Determine the (x, y) coordinate at the center of the cell enclosing the given text.  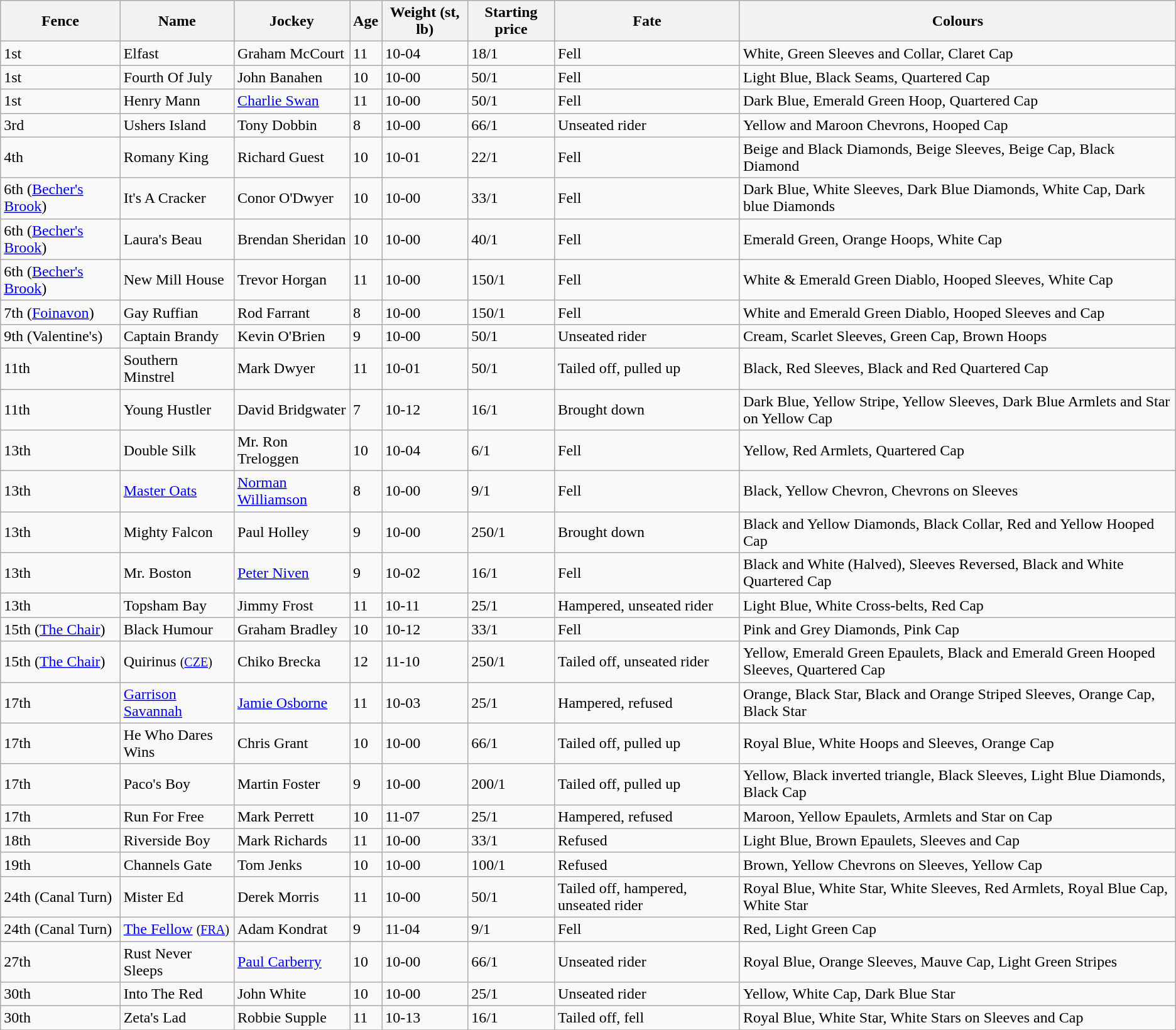
Tailed off, unseated rider (647, 662)
Fence (60, 21)
10-11 (425, 605)
The Fellow (FRA) (177, 929)
Riverside Boy (177, 840)
Mighty Falcon (177, 533)
40/1 (511, 239)
27th (60, 961)
Royal Blue, White Star, White Sleeves, Red Armlets, Royal Blue Cap, White Star (957, 897)
Laura's Beau (177, 239)
Yellow, Red Armlets, Quartered Cap (957, 451)
Conor O'Dwyer (291, 198)
Tailed off, fell (647, 1018)
John White (291, 994)
Topsham Bay (177, 605)
200/1 (511, 784)
Paul Carberry (291, 961)
Yellow, Black inverted triangle, Black Sleeves, Light Blue Diamonds, Black Cap (957, 784)
10-03 (425, 702)
12 (366, 662)
Brown, Yellow Chevrons on Sleeves, Yellow Cap (957, 864)
Charlie Swan (291, 101)
Tailed off, hampered, unseated rider (647, 897)
Channels Gate (177, 864)
Black and White (Halved), Sleeves Reversed, Black and White Quartered Cap (957, 573)
11-07 (425, 816)
Jamie Osborne (291, 702)
Black and Yellow Diamonds, Black Collar, Red and Yellow Hooped Cap (957, 533)
Paul Holley (291, 533)
Pink and Grey Diamonds, Pink Cap (957, 629)
6/1 (511, 451)
Brendan Sheridan (291, 239)
White, Green Sleeves and Collar, Claret Cap (957, 53)
Mark Richards (291, 840)
Starting price (511, 21)
Into The Red (177, 994)
Royal Blue, White Star, White Stars on Sleeves and Cap (957, 1018)
Colours (957, 21)
Graham McCourt (291, 53)
Cream, Scarlet Sleeves, Green Cap, Brown Hoops (957, 336)
9th (Valentine's) (60, 336)
White & Emerald Green Diablo, Hooped Sleeves, White Cap (957, 280)
Black, Yellow Chevron, Chevrons on Sleeves (957, 491)
4th (60, 157)
Age (366, 21)
Red, Light Green Cap (957, 929)
18th (60, 840)
Tony Dobbin (291, 125)
3rd (60, 125)
Fate (647, 21)
Captain Brandy (177, 336)
Chiko Brecka (291, 662)
Martin Foster (291, 784)
Ushers Island (177, 125)
10-02 (425, 573)
Royal Blue, White Hoops and Sleeves, Orange Cap (957, 744)
Norman Williamson (291, 491)
Light Blue, Black Seams, Quartered Cap (957, 77)
He Who Dares Wins (177, 744)
7 (366, 409)
New Mill House (177, 280)
11-04 (425, 929)
Rust Never Sleeps (177, 961)
22/1 (511, 157)
Dark Blue, White Sleeves, Dark Blue Diamonds, White Cap, Dark blue Diamonds (957, 198)
White and Emerald Green Diablo, Hooped Sleeves and Cap (957, 312)
Mr. Boston (177, 573)
Fourth Of July (177, 77)
7th (Foinavon) (60, 312)
Henry Mann (177, 101)
Dark Blue, Yellow Stripe, Yellow Sleeves, Dark Blue Armlets and Star on Yellow Cap (957, 409)
Maroon, Yellow Epaulets, Armlets and Star on Cap (957, 816)
Kevin O'Brien (291, 336)
Yellow, Emerald Green Epaulets, Black and Emerald Green Hooped Sleeves, Quartered Cap (957, 662)
Mark Perrett (291, 816)
Jockey (291, 21)
Rod Farrant (291, 312)
Emerald Green, Orange Hoops, White Cap (957, 239)
John Banahen (291, 77)
Black Humour (177, 629)
Mr. Ron Treloggen (291, 451)
18/1 (511, 53)
Hampered, unseated rider (647, 605)
It's A Cracker (177, 198)
Double Silk (177, 451)
Black, Red Sleeves, Black and Red Quartered Cap (957, 368)
Name (177, 21)
Yellow, White Cap, Dark Blue Star (957, 994)
Orange, Black Star, Black and Orange Striped Sleeves, Orange Cap, Black Star (957, 702)
Young Hustler (177, 409)
Southern Minstrel (177, 368)
Gay Ruffian (177, 312)
Paco's Boy (177, 784)
Peter Niven (291, 573)
Light Blue, White Cross-belts, Red Cap (957, 605)
Graham Bradley (291, 629)
Chris Grant (291, 744)
Garrison Savannah (177, 702)
11-10 (425, 662)
Jimmy Frost (291, 605)
Derek Morris (291, 897)
Romany King (177, 157)
Elfast (177, 53)
Robbie Supple (291, 1018)
19th (60, 864)
Zeta's Lad (177, 1018)
Weight (st, lb) (425, 21)
David Bridgwater (291, 409)
Trevor Horgan (291, 280)
Adam Kondrat (291, 929)
Dark Blue, Emerald Green Hoop, Quartered Cap (957, 101)
Richard Guest (291, 157)
Run For Free (177, 816)
Tom Jenks (291, 864)
10-13 (425, 1018)
Light Blue, Brown Epaulets, Sleeves and Cap (957, 840)
Beige and Black Diamonds, Beige Sleeves, Beige Cap, Black Diamond (957, 157)
Master Oats (177, 491)
Royal Blue, Orange Sleeves, Mauve Cap, Light Green Stripes (957, 961)
Yellow and Maroon Chevrons, Hooped Cap (957, 125)
Mister Ed (177, 897)
100/1 (511, 864)
Mark Dwyer (291, 368)
Quirinus (CZE) (177, 662)
